Output the [X, Y] coordinate of the center of the cell containing the given text.  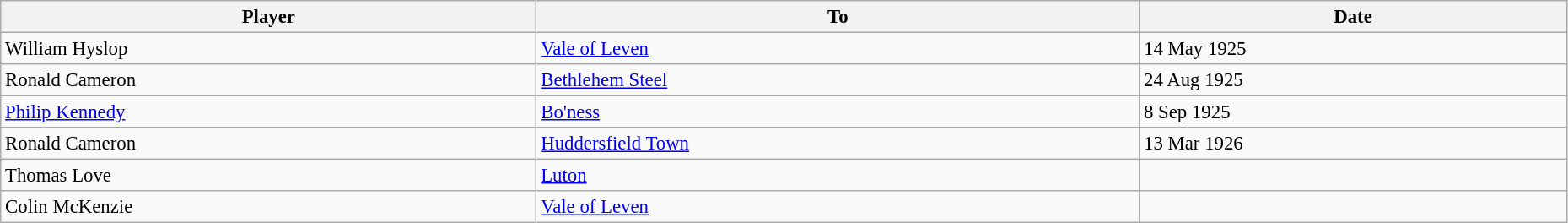
Luton [838, 176]
14 May 1925 [1353, 49]
Bethlehem Steel [838, 80]
Thomas Love [268, 176]
Player [268, 17]
13 Mar 1926 [1353, 144]
Colin McKenzie [268, 207]
8 Sep 1925 [1353, 112]
24 Aug 1925 [1353, 80]
To [838, 17]
Huddersfield Town [838, 144]
Date [1353, 17]
Philip Kennedy [268, 112]
William Hyslop [268, 49]
Bo'ness [838, 112]
